Output the (X, Y) coordinate of the center of the cell containing the given text.  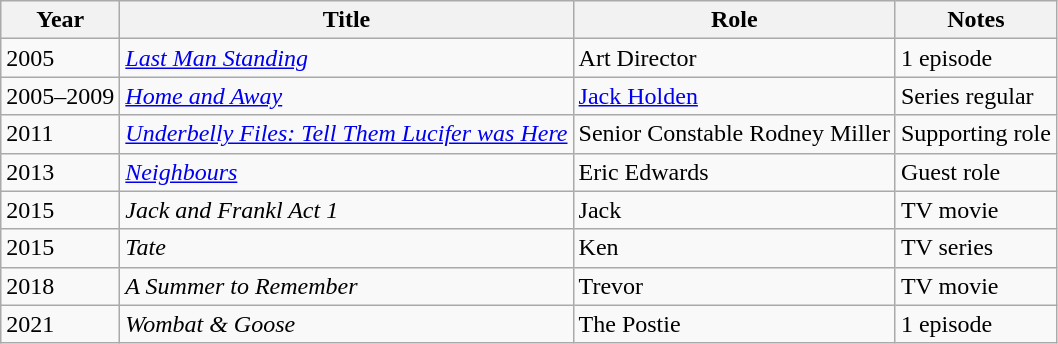
Series regular (976, 96)
The Postie (734, 324)
Eric Edwards (734, 172)
Art Director (734, 58)
2005–2009 (60, 96)
Role (734, 20)
Senior Constable Rodney Miller (734, 134)
Supporting role (976, 134)
Neighbours (346, 172)
Underbelly Files: Tell Them Lucifer was Here (346, 134)
Tate (346, 248)
Trevor (734, 286)
Jack (734, 210)
2021 (60, 324)
Notes (976, 20)
Jack and Frankl Act 1 (346, 210)
Wombat & Goose (346, 324)
2018 (60, 286)
Home and Away (346, 96)
Guest role (976, 172)
2013 (60, 172)
A Summer to Remember (346, 286)
Jack Holden (734, 96)
TV series (976, 248)
Title (346, 20)
Ken (734, 248)
Last Man Standing (346, 58)
2011 (60, 134)
Year (60, 20)
2005 (60, 58)
